Identify which cell holds the provided text, then report its [x, y] central coordinate. 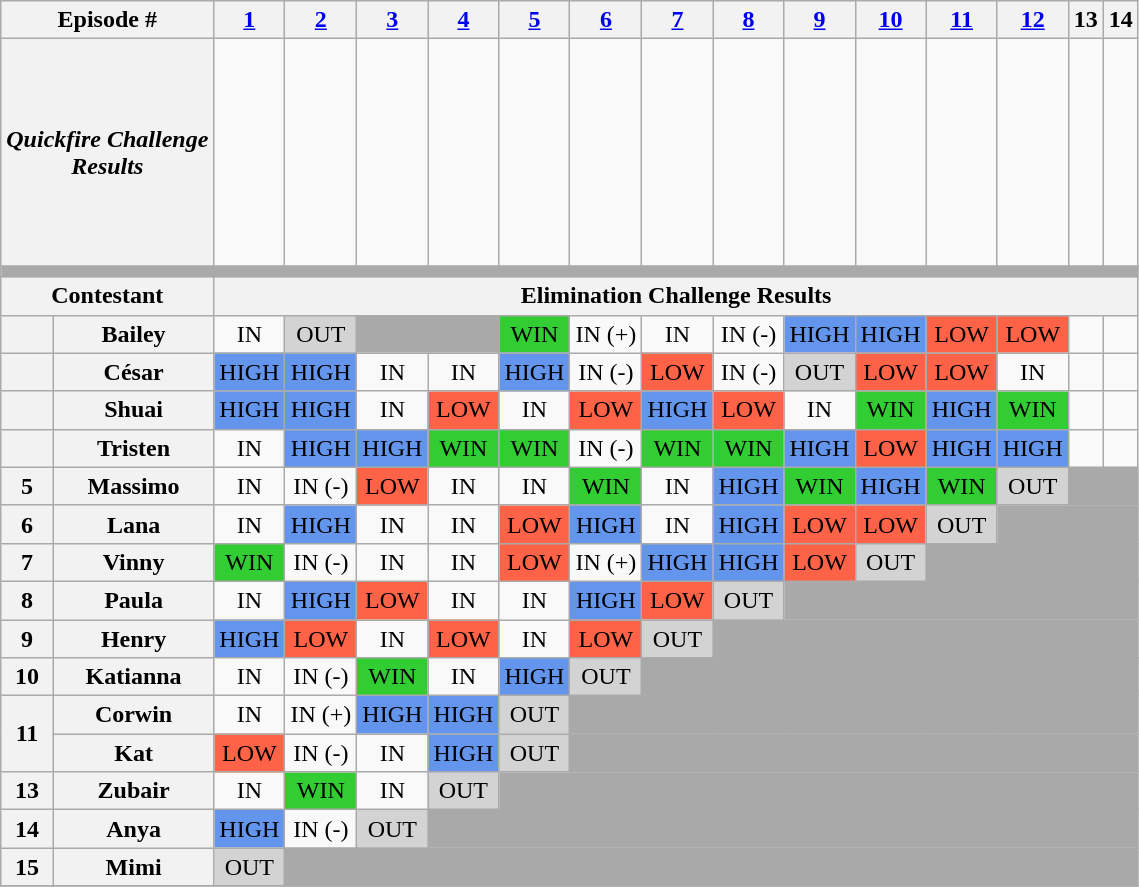
1 [250, 20]
César [134, 372]
Tristen [134, 448]
Massimo [134, 486]
3 [392, 20]
Episode # [108, 20]
Lana [134, 524]
Mimi [134, 867]
Kat [134, 753]
Henry [134, 639]
Corwin [134, 715]
Contestant [108, 296]
Vinny [134, 562]
Shuai [134, 410]
Elimination Challenge Results [676, 296]
Zubair [134, 791]
Bailey [134, 334]
12 [1032, 20]
15 [28, 867]
4 [464, 20]
2 [321, 20]
Paula [134, 600]
Anya [134, 829]
Katianna [134, 677]
Quickfire ChallengeResults [108, 152]
